Return (x, y) of the center of cell containing provided text 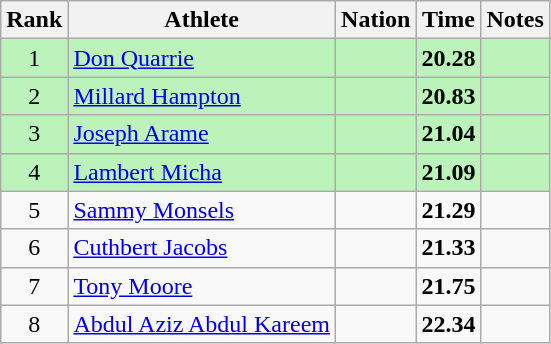
21.04 (448, 134)
7 (34, 286)
21.09 (448, 172)
Nation (376, 20)
20.28 (448, 58)
Abdul Aziz Abdul Kareem (202, 324)
21.29 (448, 210)
Lambert Micha (202, 172)
Rank (34, 20)
Notes (515, 20)
8 (34, 324)
6 (34, 248)
Cuthbert Jacobs (202, 248)
21.75 (448, 286)
1 (34, 58)
2 (34, 96)
21.33 (448, 248)
4 (34, 172)
Joseph Arame (202, 134)
5 (34, 210)
Tony Moore (202, 286)
Sammy Monsels (202, 210)
Time (448, 20)
Millard Hampton (202, 96)
3 (34, 134)
Athlete (202, 20)
Don Quarrie (202, 58)
22.34 (448, 324)
20.83 (448, 96)
